Return the (X, Y) coordinate for the center point of the cell that contains the specified text.  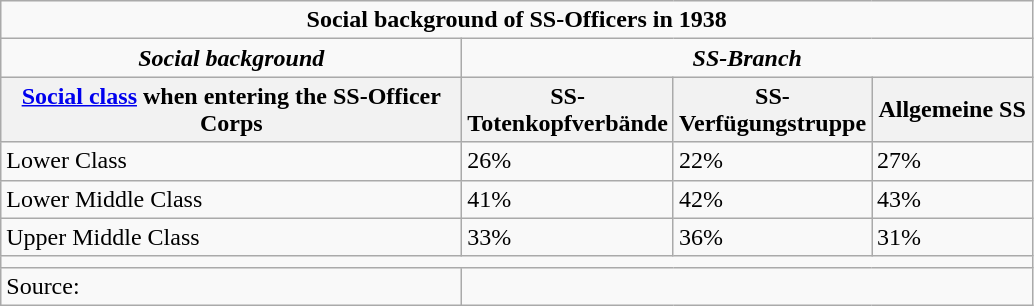
Social class when entering the SS-Officer Corps (232, 110)
Lower Middle Class (232, 199)
42% (772, 199)
31% (952, 237)
33% (568, 237)
36% (772, 237)
27% (952, 161)
SS-Verfügungstruppe (772, 110)
Upper Middle Class (232, 237)
SS-Branch (748, 58)
26% (568, 161)
22% (772, 161)
Social background of SS-Officers in 1938 (517, 20)
Allgemeine SS (952, 110)
Social background (232, 58)
Source: (232, 286)
43% (952, 199)
41% (568, 199)
SS-Totenkopfverbände (568, 110)
Lower Class (232, 161)
